Return the (X, Y) coordinate for the center point of the cell that contains the specified text.  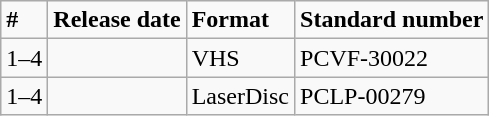
# (24, 20)
Format (240, 20)
PCVF-30022 (392, 58)
LaserDisc (240, 96)
Release date (117, 20)
Standard number (392, 20)
VHS (240, 58)
PCLP-00279 (392, 96)
